Scan for the cell matching the given text and deliver its (X, Y) coordinate at center. 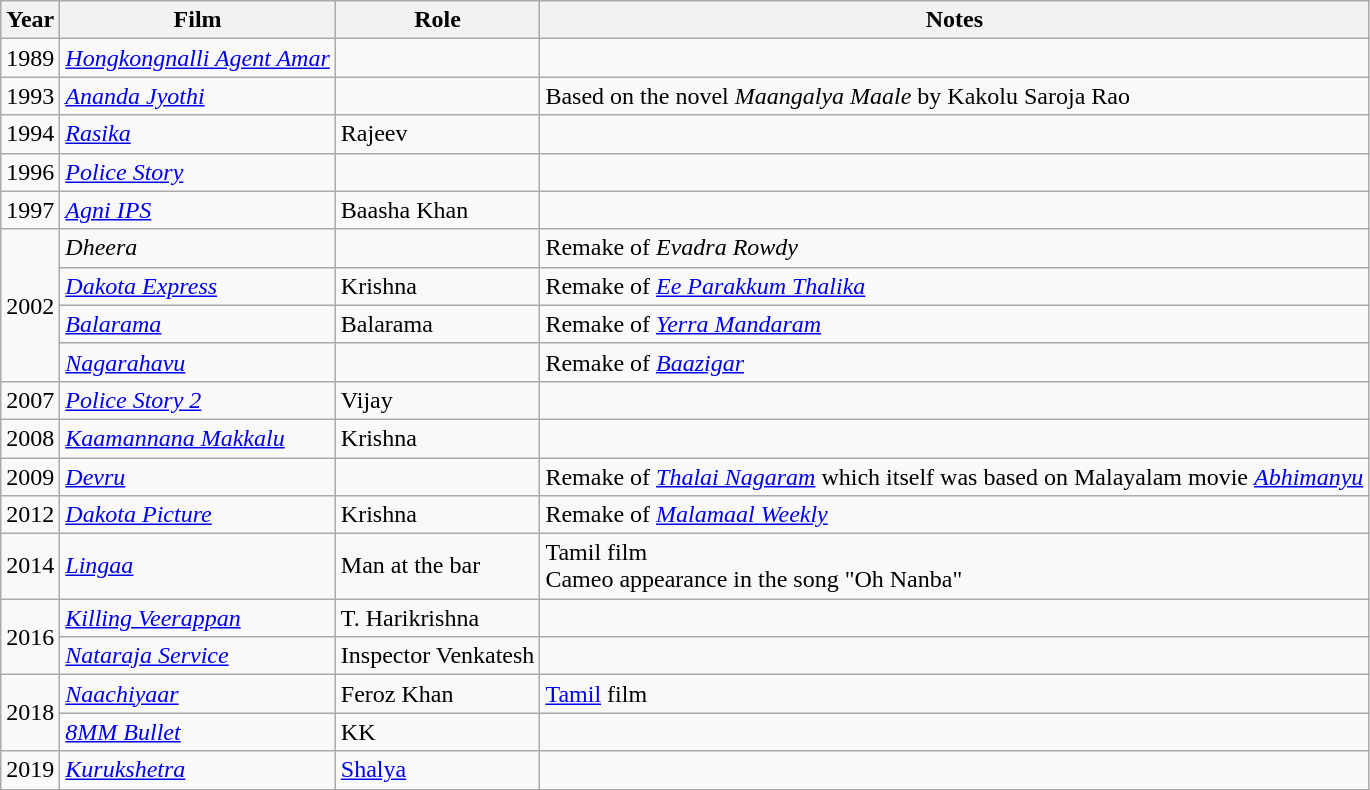
Vijay (438, 400)
Remake of Evadra Rowdy (954, 248)
Dakota Express (198, 286)
2012 (30, 515)
2002 (30, 305)
Rasika (198, 134)
1996 (30, 172)
Lingaa (198, 566)
2019 (30, 770)
Rajeev (438, 134)
2007 (30, 400)
Remake of Malamaal Weekly (954, 515)
Naachiyaar (198, 694)
Film (198, 20)
2014 (30, 566)
Man at the bar (438, 566)
Baasha Khan (438, 210)
Role (438, 20)
Devru (198, 477)
Remake of Ee Parakkum Thalika (954, 286)
Feroz Khan (438, 694)
Based on the novel Maangalya Maale by Kakolu Saroja Rao (954, 96)
Dakota Picture (198, 515)
T. Harikrishna (438, 618)
Notes (954, 20)
2008 (30, 438)
Remake of Yerra Mandaram (954, 324)
Dheera (198, 248)
Tamil filmCameo appearance in the song "Oh Nanba" (954, 566)
Kurukshetra (198, 770)
Tamil film (954, 694)
Year (30, 20)
2009 (30, 477)
1989 (30, 58)
2016 (30, 637)
Ananda Jyothi (198, 96)
1994 (30, 134)
Remake of Baazigar (954, 362)
Kaamannana Makkalu (198, 438)
Hongkongnalli Agent Amar (198, 58)
KK (438, 732)
Police Story (198, 172)
Shalya (438, 770)
Nagarahavu (198, 362)
Killing Veerappan (198, 618)
2018 (30, 713)
Police Story 2 (198, 400)
Nataraja Service (198, 656)
1997 (30, 210)
Inspector Venkatesh (438, 656)
8MM Bullet (198, 732)
Agni IPS (198, 210)
Remake of Thalai Nagaram which itself was based on Malayalam movie Abhimanyu (954, 477)
1993 (30, 96)
